Return (X, Y) of the center of cell containing provided text 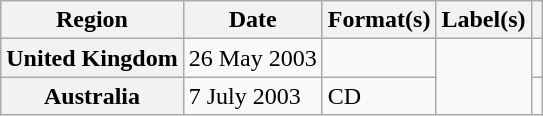
Date (252, 20)
Region (92, 20)
CD (379, 96)
Australia (92, 96)
Label(s) (484, 20)
Format(s) (379, 20)
United Kingdom (92, 58)
26 May 2003 (252, 58)
7 July 2003 (252, 96)
